For the text-containing cell, return its midpoint in (X, Y) coordinate format. 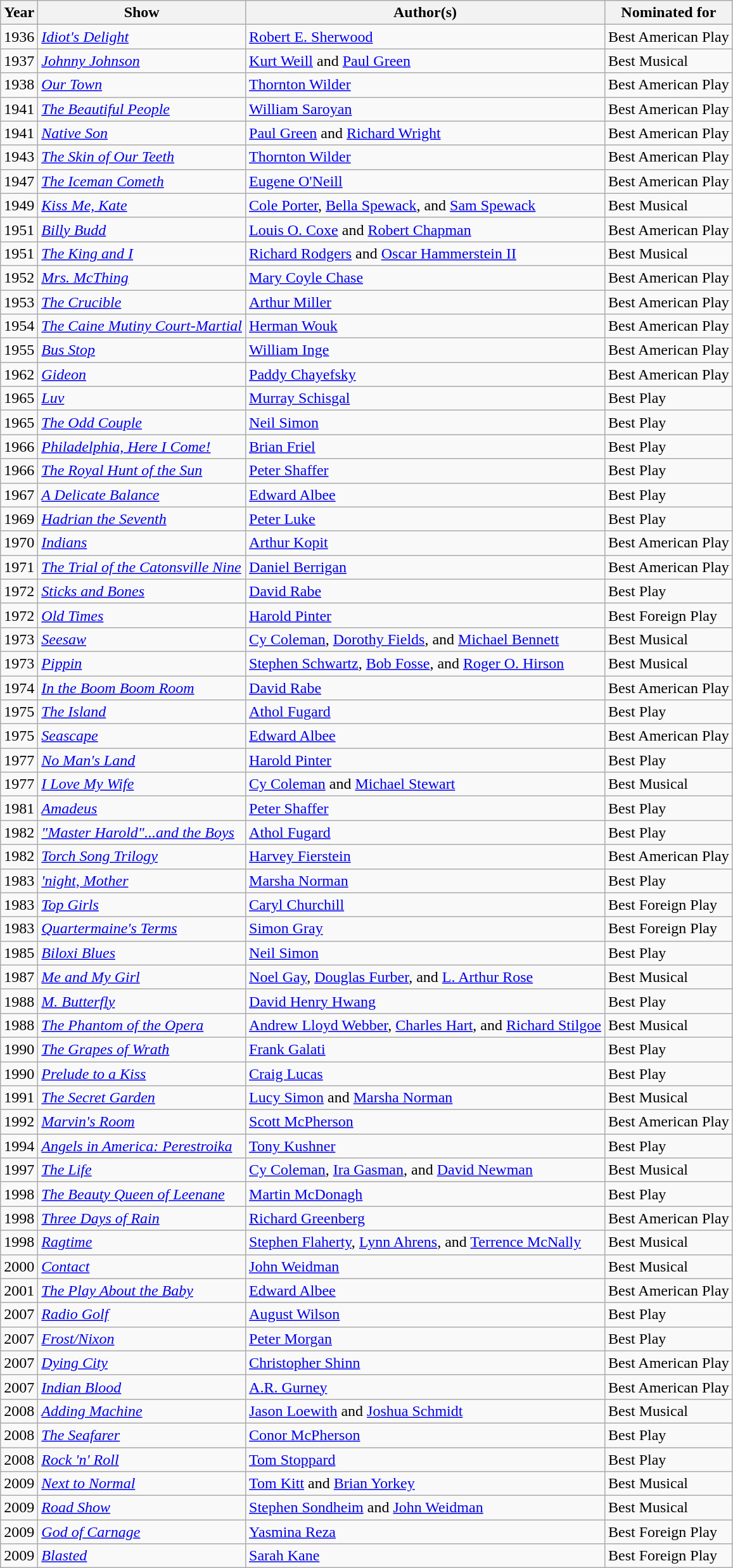
Arthur Kopit (426, 543)
1987 (19, 977)
Angels in America: Perestroika (142, 1146)
Conor McPherson (426, 1435)
1937 (19, 61)
Stephen Sondheim and John Weidman (426, 1508)
Dying City (142, 1363)
1955 (19, 350)
Stephen Flaherty, Lynn Ahrens, and Terrence McNally (426, 1242)
Paddy Chayefsky (426, 374)
Show (142, 13)
Torch Song Trilogy (142, 857)
Author(s) (426, 13)
William Saroyan (426, 109)
Philadelphia, Here I Come! (142, 447)
Christopher Shinn (426, 1363)
The Crucible (142, 302)
Ragtime (142, 1242)
Mrs. McThing (142, 277)
The Iceman Cometh (142, 181)
Peter Luke (426, 519)
Seesaw (142, 639)
1947 (19, 181)
Indian Blood (142, 1387)
Billy Budd (142, 229)
Murray Schisgal (426, 398)
Richard Rodgers and Oscar Hammerstein II (426, 253)
1970 (19, 543)
Prelude to a Kiss (142, 1074)
Johnny Johnson (142, 61)
Herman Wouk (426, 326)
1962 (19, 374)
A.R. Gurney (426, 1387)
Indians (142, 543)
1969 (19, 519)
Cy Coleman, Dorothy Fields, and Michael Bennett (426, 639)
Hadrian the Seventh (142, 519)
Jason Loewith and Joshua Schmidt (426, 1411)
Arthur Miller (426, 302)
Craig Lucas (426, 1074)
Native Son (142, 133)
"Master Harold"...and the Boys (142, 832)
Noel Gay, Douglas Furber, and L. Arthur Rose (426, 977)
The Phantom of the Opera (142, 1025)
Three Days of Rain (142, 1218)
A Delicate Balance (142, 495)
Seascape (142, 736)
Eugene O'Neill (426, 181)
1971 (19, 567)
The Life (142, 1170)
1994 (19, 1146)
Idiot's Delight (142, 37)
William Inge (426, 350)
Cy Coleman and Michael Stewart (426, 784)
1991 (19, 1098)
Kiss Me, Kate (142, 205)
Paul Green and Richard Wright (426, 133)
Stephen Schwartz, Bob Fosse, and Roger O. Hirson (426, 663)
No Man's Land (142, 760)
'night, Mother (142, 881)
Caryl Churchill (426, 905)
Biloxi Blues (142, 953)
Robert E. Sherwood (426, 37)
Next to Normal (142, 1484)
The Odd Couple (142, 423)
Gideon (142, 374)
God of Carnage (142, 1532)
Mary Coyle Chase (426, 277)
1992 (19, 1122)
Road Show (142, 1508)
Cole Porter, Bella Spewack, and Sam Spewack (426, 205)
Lucy Simon and Marsha Norman (426, 1098)
1997 (19, 1170)
Harvey Fierstein (426, 857)
2000 (19, 1266)
Scott McPherson (426, 1122)
The Royal Hunt of the Sun (142, 471)
Brian Friel (426, 447)
1974 (19, 687)
Simon Gray (426, 929)
Rock 'n' Roll (142, 1459)
The Island (142, 712)
The Grapes of Wrath (142, 1049)
The Secret Garden (142, 1098)
Nominated for (668, 13)
Sticks and Bones (142, 591)
Year (19, 13)
The King and I (142, 253)
Sarah Kane (426, 1556)
The Beautiful People (142, 109)
Contact (142, 1266)
1954 (19, 326)
1949 (19, 205)
Tony Kushner (426, 1146)
Pippin (142, 663)
Amadeus (142, 808)
Bus Stop (142, 350)
I Love My Wife (142, 784)
John Weidman (426, 1266)
M. Butterfly (142, 1001)
Kurt Weill and Paul Green (426, 61)
1952 (19, 277)
The Play About the Baby (142, 1291)
1953 (19, 302)
1981 (19, 808)
The Caine Mutiny Court-Martial (142, 326)
Blasted (142, 1556)
Martin McDonagh (426, 1194)
Me and My Girl (142, 977)
1943 (19, 157)
Daniel Berrigan (426, 567)
Adding Machine (142, 1411)
1967 (19, 495)
1985 (19, 953)
Yasmina Reza (426, 1532)
Peter Morgan (426, 1339)
The Beauty Queen of Leenane (142, 1194)
Tom Stoppard (426, 1459)
Radio Golf (142, 1315)
1938 (19, 85)
Louis O. Coxe and Robert Chapman (426, 229)
Andrew Lloyd Webber, Charles Hart, and Richard Stilgoe (426, 1025)
Old Times (142, 615)
August Wilson (426, 1315)
The Seafarer (142, 1435)
Frank Galati (426, 1049)
Richard Greenberg (426, 1218)
Marsha Norman (426, 881)
In the Boom Boom Room (142, 687)
Our Town (142, 85)
Frost/Nixon (142, 1339)
Quartermaine's Terms (142, 929)
Marvin's Room (142, 1122)
2001 (19, 1291)
Cy Coleman, Ira Gasman, and David Newman (426, 1170)
Luv (142, 398)
1936 (19, 37)
The Trial of the Catonsville Nine (142, 567)
David Henry Hwang (426, 1001)
The Skin of Our Teeth (142, 157)
Top Girls (142, 905)
Tom Kitt and Brian Yorkey (426, 1484)
